Extract the (X, Y) coordinate from the center of the cell holding the provided text.  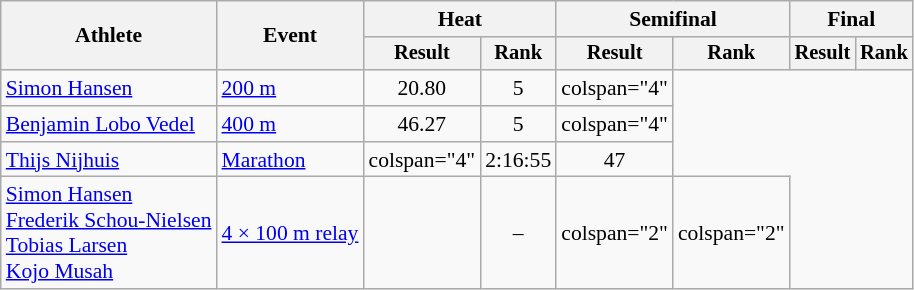
Event (290, 36)
Athlete (109, 36)
Marathon (290, 160)
Thijs Nijhuis (109, 160)
46.27 (422, 124)
2:16:55 (518, 160)
400 m (290, 124)
– (518, 233)
20.80 (422, 88)
4 × 100 m relay (290, 233)
47 (614, 160)
Benjamin Lobo Vedel (109, 124)
Simon HansenFrederik Schou-NielsenTobias LarsenKojo Musah (109, 233)
Final (852, 19)
Simon Hansen (109, 88)
Semifinal (672, 19)
Heat (460, 19)
200 m (290, 88)
